Scan for the cell matching the given text and deliver its [X, Y] coordinate at center. 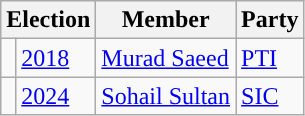
Member [166, 20]
Party [270, 20]
2018 [56, 58]
Sohail Sultan [166, 96]
Election [48, 20]
SIC [270, 96]
PTI [270, 58]
2024 [56, 96]
Murad Saeed [166, 58]
